Pinpoint the cell where the given text exists, returning its (X, Y) midpoint coordinate. 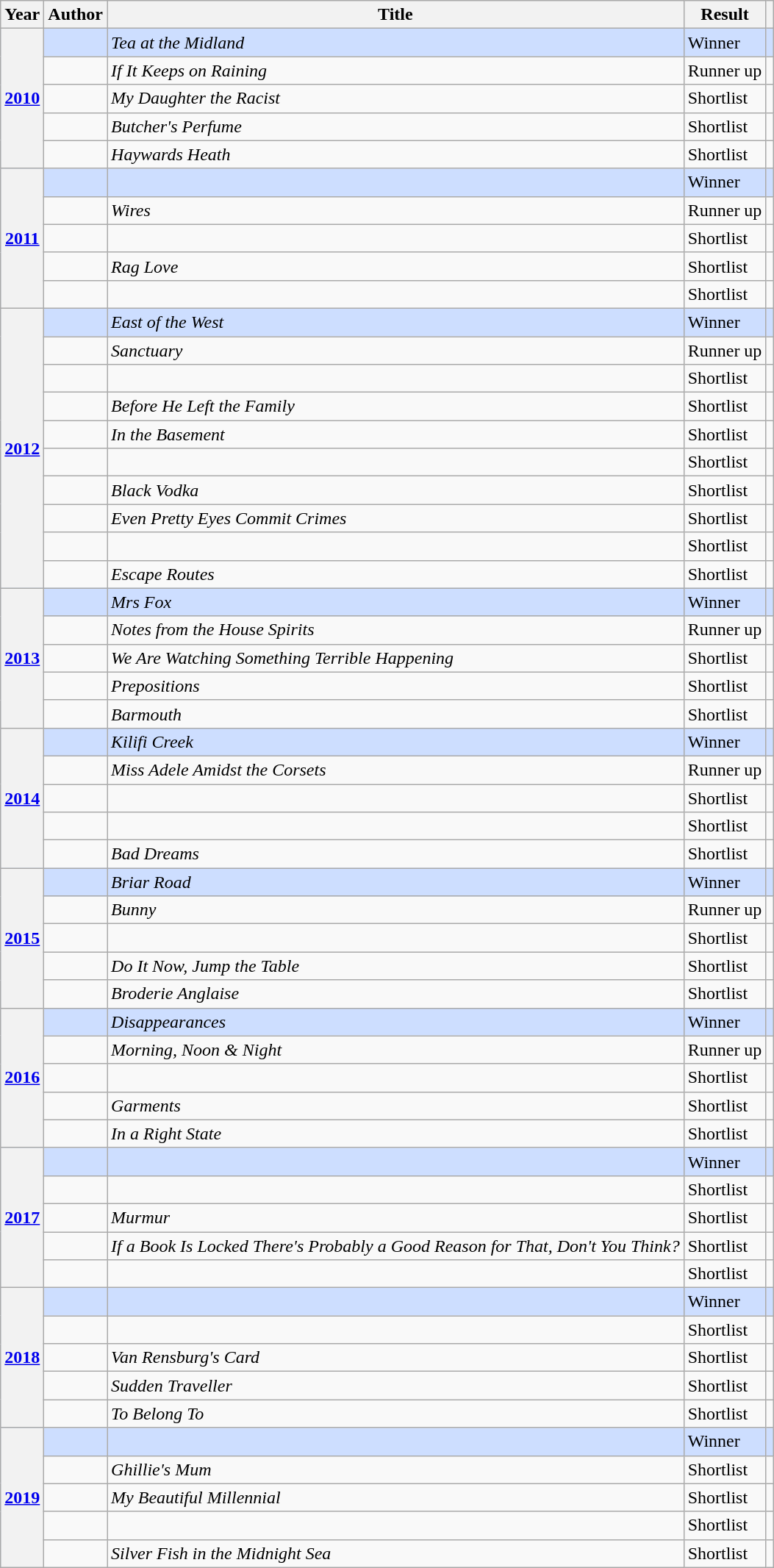
We Are Watching Something Terrible Happening (395, 658)
Murmur (395, 1217)
2018 (22, 1358)
Black Vodka (395, 490)
Sanctuary (395, 351)
2016 (22, 1078)
Morning, Noon & Night (395, 1050)
Sudden Traveller (395, 1386)
2015 (22, 938)
Broderie Anglaise (395, 994)
Title (395, 15)
2011 (22, 238)
My Beautiful Millennial (395, 1497)
Mrs Fox (395, 602)
If It Keeps on Raining (395, 71)
Butcher's Perfume (395, 126)
In a Right State (395, 1134)
Van Rensburg's Card (395, 1358)
Prepositions (395, 686)
Notes from the House Spirits (395, 630)
My Daughter the Racist (395, 99)
Kilifi Creek (395, 742)
If a Book Is Locked There's Probably a Good Reason for That, Don't You Think? (395, 1246)
Do It Now, Jump the Table (395, 966)
Bunny (395, 910)
2013 (22, 658)
Tea at the Midland (395, 43)
Disappearances (395, 1022)
Before He Left the Family (395, 407)
Author (76, 15)
Rag Love (395, 266)
Wires (395, 210)
Ghillie's Mum (395, 1469)
2017 (22, 1217)
To Belong To (395, 1414)
Even Pretty Eyes Commit Crimes (395, 518)
Miss Adele Amidst the Corsets (395, 770)
2010 (22, 99)
2014 (22, 798)
Haywards Heath (395, 154)
Briar Road (395, 882)
Barmouth (395, 714)
East of the West (395, 322)
Year (22, 15)
Escape Routes (395, 574)
Garments (395, 1106)
Silver Fish in the Midnight Sea (395, 1553)
Result (725, 15)
2019 (22, 1497)
Bad Dreams (395, 854)
2012 (22, 448)
In the Basement (395, 434)
